Return the (x, y) coordinate for the center point of the cell that contains the specified text.  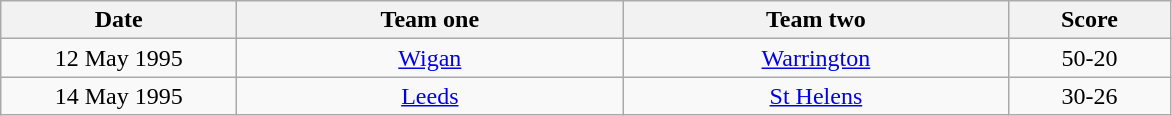
Warrington (816, 58)
St Helens (816, 96)
30-26 (1090, 96)
50-20 (1090, 58)
14 May 1995 (119, 96)
Date (119, 20)
Team one (430, 20)
12 May 1995 (119, 58)
Team two (816, 20)
Score (1090, 20)
Wigan (430, 58)
Leeds (430, 96)
